From the cell containing the given text, extract its center point as (x, y) coordinate. 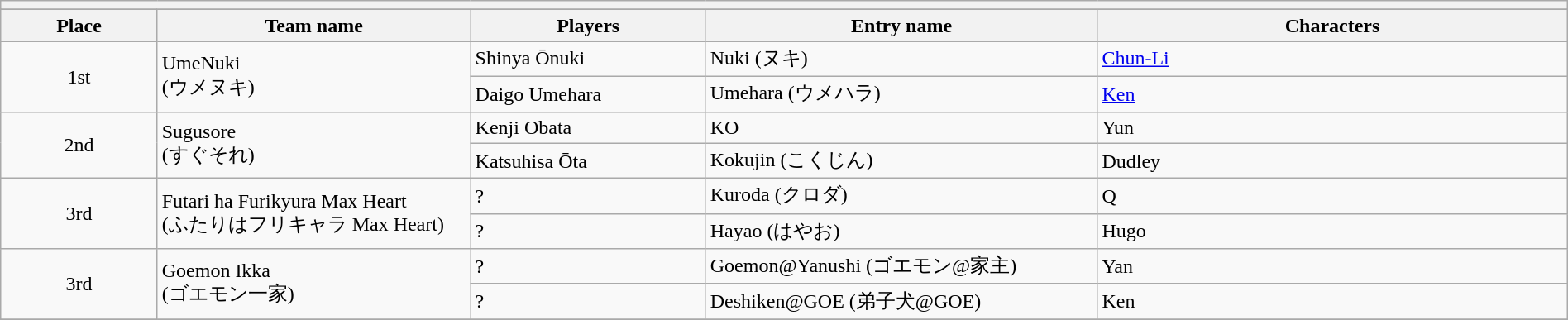
UmeNuki(ウメヌキ) (314, 76)
Shinya Ōnuki (588, 60)
Hayao (はやお) (901, 232)
Kuroda (クロダ) (901, 197)
Hugo (1332, 232)
1st (79, 76)
2nd (79, 146)
KO (901, 127)
Nuki (ヌキ) (901, 60)
Kenji Obata (588, 127)
Chun-Li (1332, 60)
Team name (314, 26)
Q (1332, 197)
Deshiken@GOE (弟子犬@GOE) (901, 301)
Sugusore(すぐそれ) (314, 146)
Place (79, 26)
Futari ha Furikyura Max Heart(ふたりはフリキャラ Max Heart) (314, 213)
Kokujin (こくじん) (901, 160)
Umehara (ウメハラ) (901, 94)
Goemon Ikka(ゴエモン一家) (314, 284)
Yun (1332, 127)
Entry name (901, 26)
Players (588, 26)
Yan (1332, 266)
Daigo Umehara (588, 94)
Characters (1332, 26)
Goemon@Yanushi (ゴエモン@家主) (901, 266)
Dudley (1332, 160)
Katsuhisa Ōta (588, 160)
